Search for the cell housing the specified text and yield its (X, Y) center coordinate. 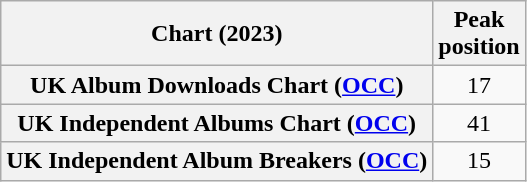
41 (479, 123)
15 (479, 161)
UK Album Downloads Chart (OCC) (217, 85)
17 (479, 85)
UK Independent Albums Chart (OCC) (217, 123)
UK Independent Album Breakers (OCC) (217, 161)
Peakposition (479, 34)
Chart (2023) (217, 34)
